Capture the cell that displays the provided text and extract its [X, Y] central coordinate. 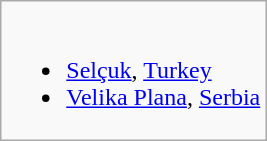
Selçuk, Turkey Velika Plana, Serbia [134, 71]
